For the text-containing cell, return its midpoint in (x, y) coordinate format. 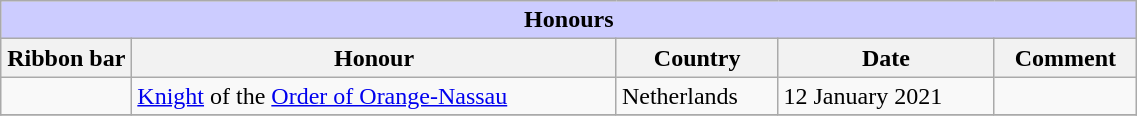
12 January 2021 (886, 96)
Knight of the Order of Orange-Nassau (374, 96)
Honours (569, 20)
Date (886, 58)
Honour (374, 58)
Comment (1066, 58)
Ribbon bar (66, 58)
Netherlands (697, 96)
Country (697, 58)
